Search for the cell housing the specified text and yield its (x, y) center coordinate. 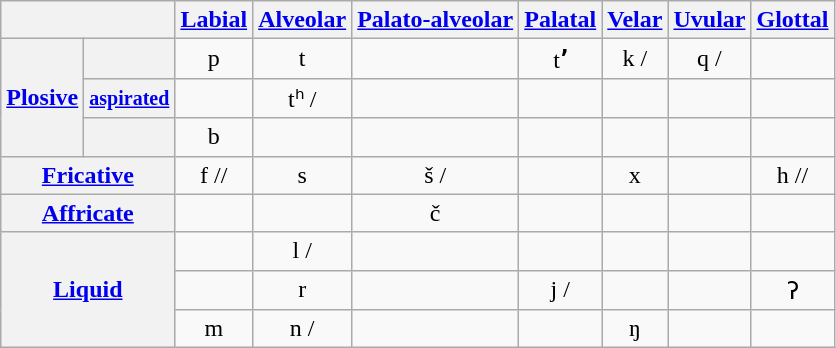
t (302, 59)
Plosive (42, 98)
n / (302, 329)
f // (214, 175)
j / (560, 290)
Palato-alveolar (436, 20)
p (214, 59)
Glottal (792, 20)
l / (302, 251)
aspirated (130, 98)
Uvular (710, 20)
b (214, 137)
ʔ (792, 290)
Palatal (560, 20)
Fricative (88, 175)
č (436, 213)
s (302, 175)
Liquid (88, 290)
m (214, 329)
r (302, 290)
ŋ (635, 329)
h // (792, 175)
Velar (635, 20)
Labial (214, 20)
Alveolar (302, 20)
tʰ / (302, 98)
k / (635, 59)
q / (710, 59)
tʼ (560, 59)
š / (436, 175)
x (635, 175)
Affricate (88, 213)
